Identify which cell holds the provided text, then report its [X, Y] central coordinate. 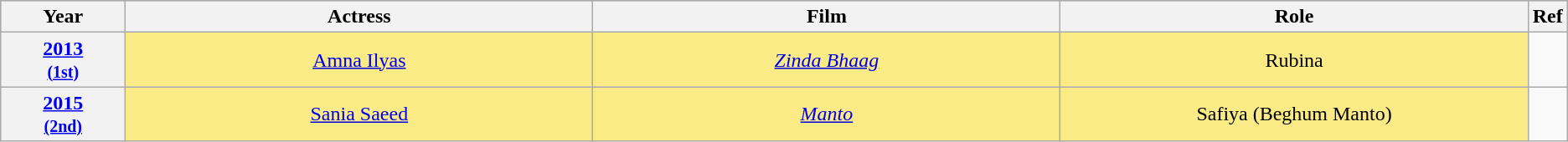
2015(2nd) [64, 114]
Year [64, 17]
Rubina [1294, 60]
Ref [1548, 17]
Safiya (Beghum Manto) [1294, 114]
Zinda Bhaag [827, 60]
Manto [827, 114]
Film [827, 17]
Actress [359, 17]
Role [1294, 17]
Sania Saeed [359, 114]
2013(1st) [64, 60]
Amna Ilyas [359, 60]
